Pinpoint the cell where the given text exists, returning its [X, Y] midpoint coordinate. 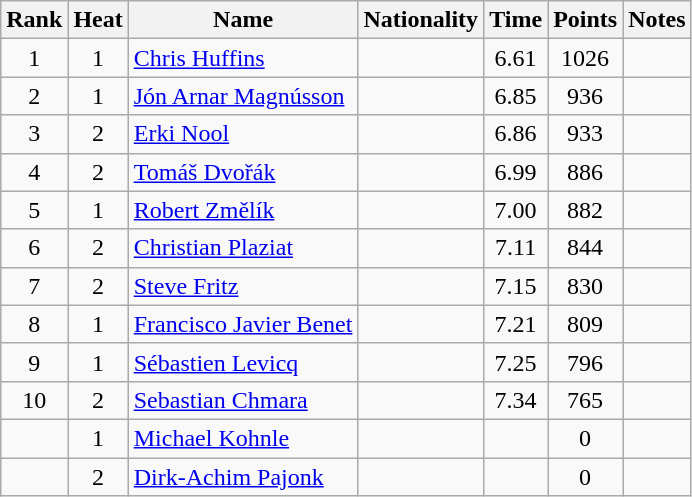
Name [243, 20]
6.99 [516, 172]
882 [586, 210]
Francisco Javier Benet [243, 324]
7.21 [516, 324]
Notes [657, 20]
765 [586, 400]
830 [586, 286]
809 [586, 324]
Robert Změlík [243, 210]
Tomáš Dvořák [243, 172]
Points [586, 20]
4 [34, 172]
5 [34, 210]
8 [34, 324]
7.00 [516, 210]
Steve Fritz [243, 286]
Jón Arnar Magnússon [243, 96]
Rank [34, 20]
Time [516, 20]
7.25 [516, 362]
3 [34, 134]
7.15 [516, 286]
Christian Plaziat [243, 248]
936 [586, 96]
933 [586, 134]
Michael Kohnle [243, 438]
886 [586, 172]
Nationality [421, 20]
Sebastian Chmara [243, 400]
Erki Nool [243, 134]
844 [586, 248]
796 [586, 362]
10 [34, 400]
1026 [586, 58]
6.85 [516, 96]
7 [34, 286]
Chris Huffins [243, 58]
7.11 [516, 248]
Dirk-Achim Pajonk [243, 477]
6.61 [516, 58]
9 [34, 362]
6 [34, 248]
Heat [98, 20]
6.86 [516, 134]
7.34 [516, 400]
Sébastien Levicq [243, 362]
